Locate the cell with the specified text and output its (x, y) center coordinate. 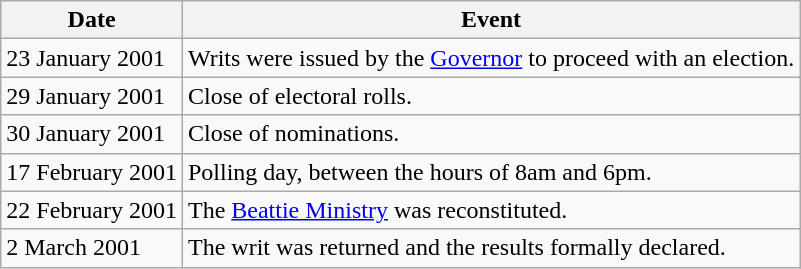
Close of electoral rolls. (490, 96)
Polling day, between the hours of 8am and 6pm. (490, 172)
17 February 2001 (92, 172)
2 March 2001 (92, 248)
Close of nominations. (490, 134)
30 January 2001 (92, 134)
The Beattie Ministry was reconstituted. (490, 210)
The writ was returned and the results formally declared. (490, 248)
22 February 2001 (92, 210)
29 January 2001 (92, 96)
Writs were issued by the Governor to proceed with an election. (490, 58)
Event (490, 20)
Date (92, 20)
23 January 2001 (92, 58)
